Pinpoint the cell where the given text exists, returning its [x, y] midpoint coordinate. 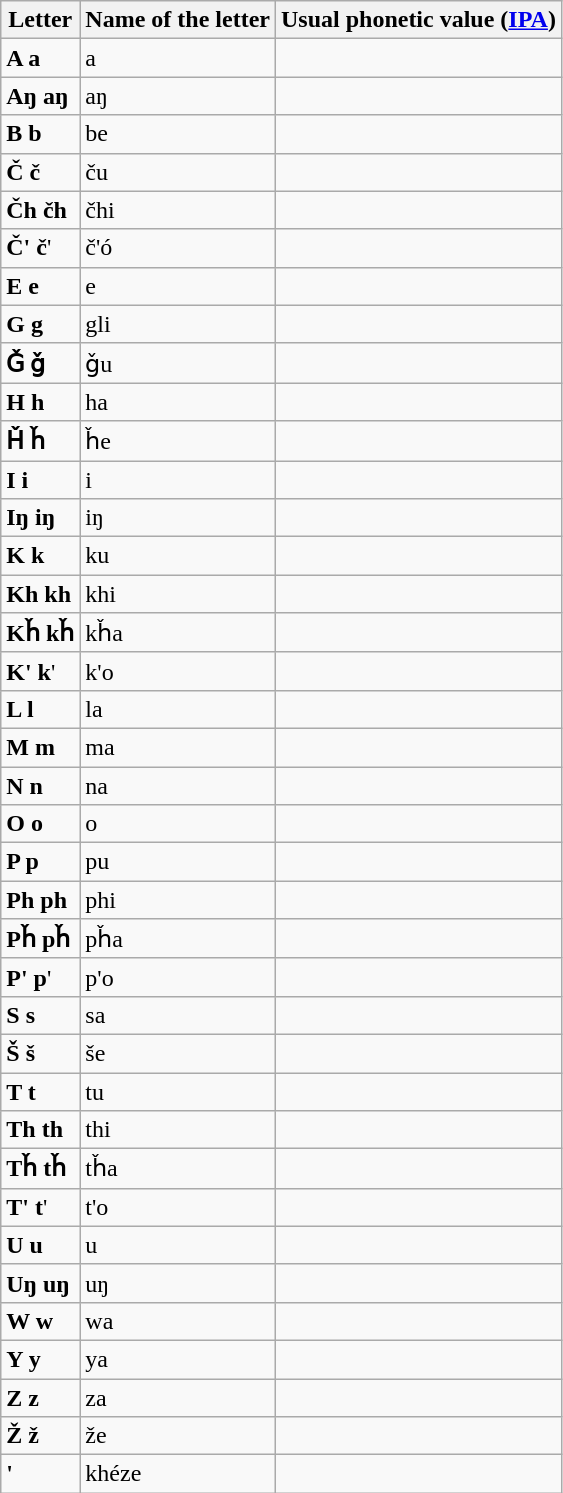
W w [40, 1321]
Iŋ iŋ [40, 518]
khi [178, 594]
gli [178, 324]
H h [40, 402]
na [178, 785]
thi [178, 1130]
' [40, 1474]
P' p' [40, 977]
iŋ [178, 518]
G g [40, 324]
o [178, 824]
Ȟ ȟ [40, 441]
pu [178, 862]
za [178, 1397]
N n [40, 785]
ku [178, 556]
Tȟ tȟ [40, 1169]
Kȟ kȟ [40, 633]
K k [40, 556]
K' k' [40, 671]
aŋ [178, 96]
L l [40, 709]
še [178, 1053]
p'o [178, 977]
ǧu [178, 363]
Z z [40, 1397]
A a [40, 58]
uŋ [178, 1283]
Čh čh [40, 210]
T' t' [40, 1207]
la [178, 709]
wa [178, 1321]
Ž ž [40, 1436]
Aŋ aŋ [40, 96]
Ph ph [40, 900]
čhi [178, 210]
Name of the letter [178, 20]
Č' č' [40, 248]
Th th [40, 1130]
M m [40, 747]
t'o [178, 1207]
pȟa [178, 939]
tȟa [178, 1169]
I i [40, 479]
Usual phonetic value (IPA) [418, 20]
be [178, 134]
že [178, 1436]
Ǧ ǧ [40, 363]
k'o [178, 671]
S s [40, 1015]
Letter [40, 20]
T t [40, 1091]
kȟa [178, 633]
Uŋ uŋ [40, 1283]
phi [178, 900]
i [178, 479]
B b [40, 134]
P p [40, 862]
tu [178, 1091]
Y y [40, 1359]
ma [178, 747]
ha [178, 402]
a [178, 58]
e [178, 286]
u [178, 1245]
Pȟ pȟ [40, 939]
Kh kh [40, 594]
Č č [40, 172]
ȟe [178, 441]
O o [40, 824]
U u [40, 1245]
E e [40, 286]
sa [178, 1015]
ya [178, 1359]
ču [178, 172]
khéze [178, 1474]
č'ó [178, 248]
Š š [40, 1053]
